For the text-containing cell, return its midpoint in (x, y) coordinate format. 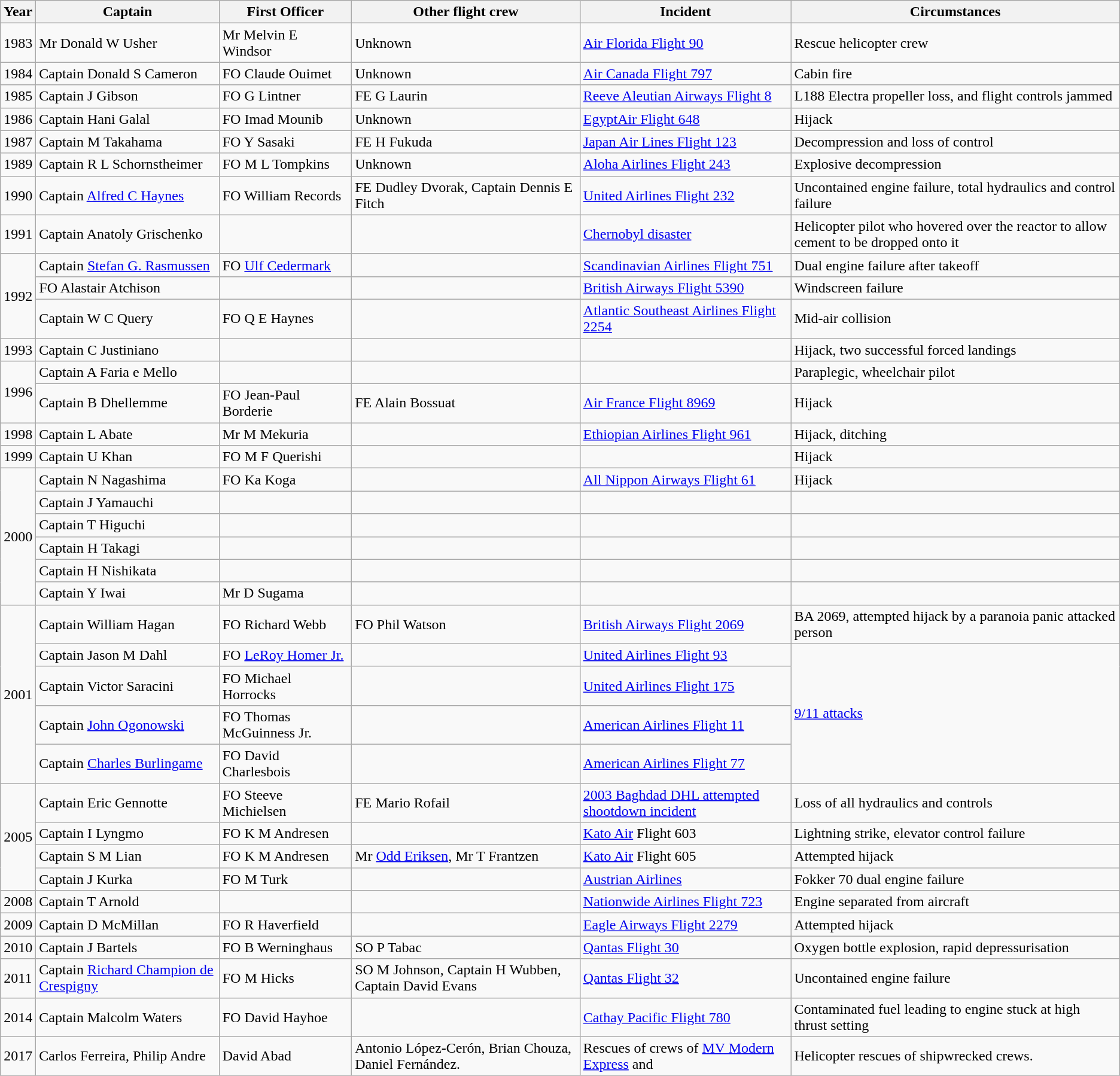
Captain N Nagashima (127, 480)
Hijack, ditching (955, 434)
Captain H Takagi (127, 548)
FE Alain Bossuat (466, 403)
Year (18, 12)
1983 (18, 43)
2017 (18, 1056)
Captain William Hagan (127, 624)
Hijack, two successful forced landings (955, 350)
Nationwide Airlines Flight 723 (686, 902)
2009 (18, 925)
Eagle Airways Flight 2279 (686, 925)
1999 (18, 457)
FO Jean-Paul Borderie (285, 403)
FO Imad Mounib (285, 119)
Scandinavian Airlines Flight 751 (686, 265)
2010 (18, 947)
FE Dudley Dvorak, Captain Dennis E Fitch (466, 195)
FO Ka Koga (285, 480)
FO David Charlesbois (285, 763)
Mr Odd Eriksen, Mr T Frantzen (466, 856)
Captain Richard Champion de Crespigny (127, 979)
FE Mario Rofail (466, 803)
Captain J Bartels (127, 947)
Captain W C Query (127, 318)
American Airlines Flight 11 (686, 725)
FO Phil Watson (466, 624)
Mr D Sugama (285, 593)
FO Claude Ouimet (285, 74)
Qantas Flight 32 (686, 979)
Lightning strike, elevator control failure (955, 834)
FO Alastair Atchison (127, 288)
1998 (18, 434)
FO M Hicks (285, 979)
2014 (18, 1017)
Captain R L Schornstheimer (127, 164)
Uncontained engine failure, total hydraulics and control failure (955, 195)
EgyptAir Flight 648 (686, 119)
Mr M Mekuria (285, 434)
1991 (18, 234)
FO LeRoy Homer Jr. (285, 655)
Cabin fire (955, 74)
Captain H Nishikata (127, 571)
David Abad (285, 1056)
Carlos Ferreira, Philip Andre (127, 1056)
Circumstances (955, 12)
1989 (18, 164)
United Airlines Flight 93 (686, 655)
Captain Eric Gennotte (127, 803)
L188 Electra propeller loss, and flight controls jammed (955, 96)
Mr Donald W Usher (127, 43)
Uncontained engine failure (955, 979)
Engine separated from aircraft (955, 902)
FO William Records (285, 195)
Captain Alfred C Haynes (127, 195)
FO R Haverfield (285, 925)
Captain Jason M Dahl (127, 655)
Air Florida Flight 90 (686, 43)
Captain I Lyngmo (127, 834)
Air Canada Flight 797 (686, 74)
Captain B Dhellemme (127, 403)
Captain (127, 12)
Atlantic Southeast Airlines Flight 2254 (686, 318)
Oxygen bottle explosion, rapid depressurisation (955, 947)
Rescue helicopter crew (955, 43)
1993 (18, 350)
Incident (686, 12)
Cathay Pacific Flight 780 (686, 1017)
FO B Werninghaus (285, 947)
FO M Turk (285, 879)
FE H Fukuda (466, 142)
1992 (18, 295)
Kato Air Flight 603 (686, 834)
Decompression and loss of control (955, 142)
British Airways Flight 2069 (686, 624)
Austrian Airlines (686, 879)
FO Steeve Michielsen (285, 803)
Captain Y Iwai (127, 593)
Kato Air Flight 605 (686, 856)
Aloha Airlines Flight 243 (686, 164)
Ethiopian Airlines Flight 961 (686, 434)
FO Q E Haynes (285, 318)
FO Thomas McGuinness Jr. (285, 725)
SO P Tabac (466, 947)
Captain J Yamauchi (127, 502)
Captain T Arnold (127, 902)
1990 (18, 195)
Captain T Higuchi (127, 525)
Mid-air collision (955, 318)
Captain S M Lian (127, 856)
Japan Air Lines Flight 123 (686, 142)
Helicopter rescues of shipwrecked crews. (955, 1056)
Windscreen failure (955, 288)
Rescues of crews of MV Modern Express and (686, 1056)
1984 (18, 74)
Captain Victor Saracini (127, 685)
FO David Hayhoe (285, 1017)
2005 (18, 837)
Captain Anatoly Grischenko (127, 234)
United Airlines Flight 175 (686, 685)
2000 (18, 537)
2011 (18, 979)
Captain U Khan (127, 457)
2001 (18, 694)
Captain C Justiniano (127, 350)
Captain Charles Burlingame (127, 763)
1985 (18, 96)
FO Ulf Cedermark (285, 265)
FO G Lintner (285, 96)
Contaminated fuel leading to engine stuck at high thrust setting (955, 1017)
FE G Laurin (466, 96)
All Nippon Airways Flight 61 (686, 480)
9/11 attacks (955, 713)
Captain Donald S Cameron (127, 74)
Captain Stefan G. Rasmussen (127, 265)
1987 (18, 142)
Antonio López-Cerón, Brian Chouza, Daniel Fernández. (466, 1056)
British Airways Flight 5390 (686, 288)
FO Y Sasaki (285, 142)
United Airlines Flight 232 (686, 195)
FO M L Tompkins (285, 164)
FO Michael Horrocks (285, 685)
Captain M Takahama (127, 142)
BA 2069, attempted hijack by a paranoia panic attacked person (955, 624)
1996 (18, 392)
American Airlines Flight 77 (686, 763)
Captain Hani Galal (127, 119)
Captain L Abate (127, 434)
2003 Baghdad DHL attempted shootdown incident (686, 803)
Captain J Kurka (127, 879)
Explosive decompression (955, 164)
Fokker 70 dual engine failure (955, 879)
Captain D McMillan (127, 925)
Helicopter pilot who hovered over the reactor to allow cement to be dropped onto it (955, 234)
Captain J Gibson (127, 96)
Captain John Ogonowski (127, 725)
Captain Malcolm Waters (127, 1017)
SO M Johnson, Captain H Wubben, Captain David Evans (466, 979)
Other flight crew (466, 12)
Reeve Aleutian Airways Flight 8 (686, 96)
Air France Flight 8969 (686, 403)
Captain A Faria e Mello (127, 373)
Chernobyl disaster (686, 234)
FO Richard Webb (285, 624)
Mr Melvin E Windsor (285, 43)
Paraplegic, wheelchair pilot (955, 373)
First Officer (285, 12)
Loss of all hydraulics and controls (955, 803)
1986 (18, 119)
Dual engine failure after takeoff (955, 265)
Qantas Flight 30 (686, 947)
2008 (18, 902)
FO M F Querishi (285, 457)
